Search for the cell housing the specified text and yield its [X, Y] center coordinate. 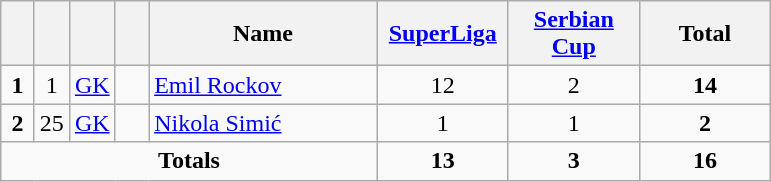
14 [704, 85]
Total [704, 34]
Totals [189, 161]
SuperLiga [442, 34]
12 [442, 85]
Name [264, 34]
25 [52, 123]
3 [574, 161]
Nikola Simić [264, 123]
Serbian Cup [574, 34]
16 [704, 161]
13 [442, 161]
Emil Rockov [264, 85]
